Capture the cell that displays the provided text and extract its (x, y) central coordinate. 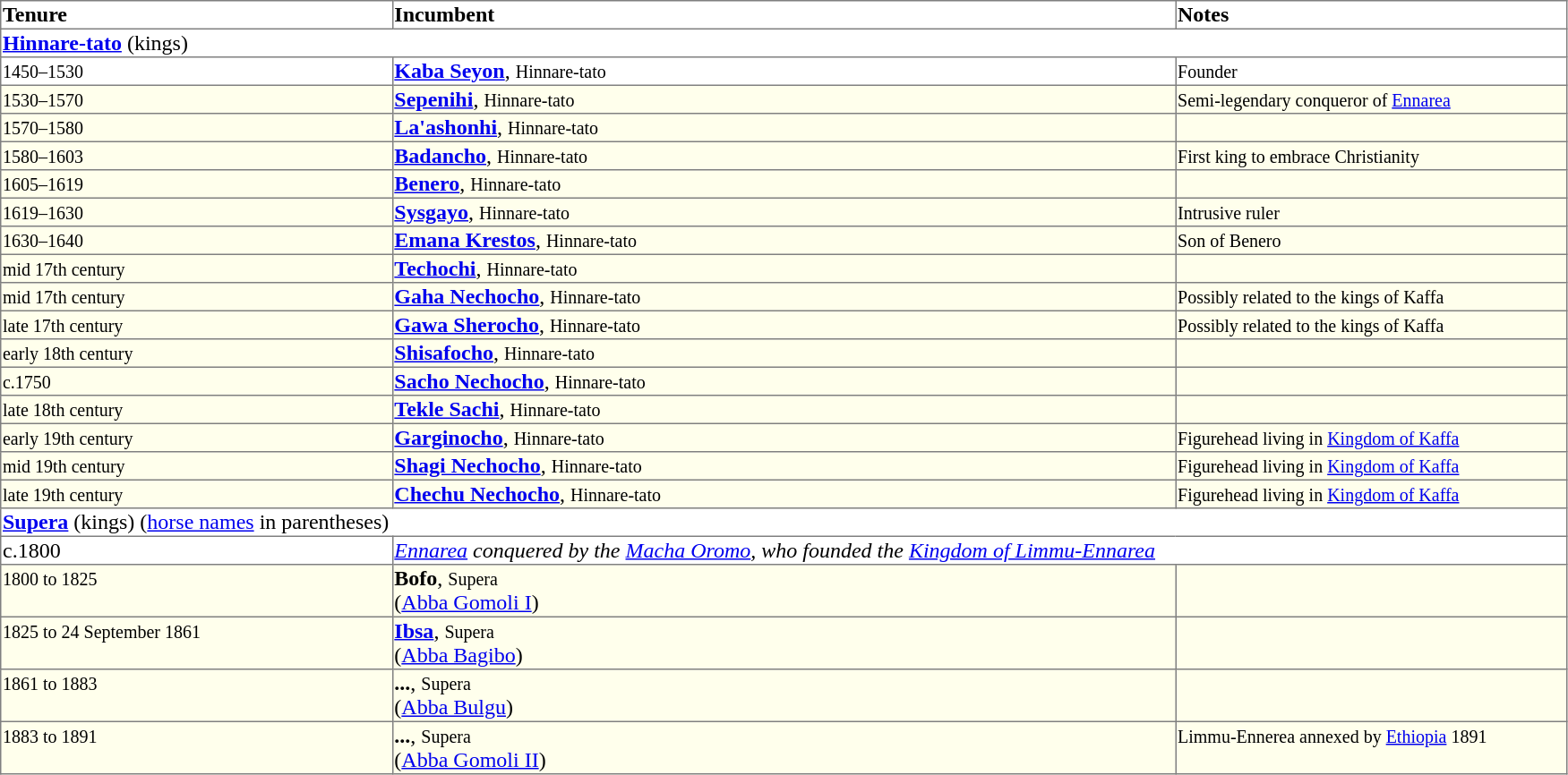
Bofo, Supera(Abba Gomoli I) (784, 591)
early 18th century (197, 353)
..., Supera(Abba Bulgu) (784, 695)
Sysgayo, Hinnare-tato (784, 212)
1630–1640 (197, 241)
Semi-legendary conqueror of Ennarea (1372, 99)
Incumbent (784, 15)
early 19th century (197, 438)
Hinnare-tato (kings) (784, 43)
First king to embrace Christianity (1372, 156)
Emana Krestos, Hinnare-tato (784, 241)
1580–1603 (197, 156)
late 19th century (197, 494)
1883 to 1891 (197, 747)
Benero, Hinnare-tato (784, 184)
1800 to 1825 (197, 591)
c.1800 (197, 550)
La'ashonhi, Hinnare-tato (784, 128)
Tenure (197, 15)
Tekle Sachi, Hinnare-tato (784, 410)
Son of Benero (1372, 241)
1570–1580 (197, 128)
c.1750 (197, 381)
Notes (1372, 15)
late 17th century (197, 325)
Techochi, Hinnare-tato (784, 268)
Gawa Sherocho, Hinnare-tato (784, 325)
1605–1619 (197, 184)
Shagi Nechocho, Hinnare-tato (784, 466)
Ennarea conquered by the Macha Oromo, who founded the Kingdom of Limmu-Ennarea (980, 550)
Intrusive ruler (1372, 212)
Supera (kings) (horse names in parentheses) (784, 523)
1825 to 24 September 1861 (197, 643)
Gaha Nechocho, Hinnare-tato (784, 297)
Sacho Nechocho, Hinnare-tato (784, 381)
Limmu-Ennerea annexed by Ethiopia 1891 (1372, 747)
Shisafocho, Hinnare-tato (784, 353)
Ibsa, Supera(Abba Bagibo) (784, 643)
Sepenihi, Hinnare-tato (784, 99)
1861 to 1883 (197, 695)
mid 19th century (197, 466)
1450–1530 (197, 72)
Badancho, Hinnare-tato (784, 156)
Founder (1372, 72)
Kaba Seyon, Hinnare-tato (784, 72)
Garginocho, Hinnare-tato (784, 438)
..., Supera(Abba Gomoli II) (784, 747)
Chechu Nechocho, Hinnare-tato (784, 494)
late 18th century (197, 410)
1530–1570 (197, 99)
1619–1630 (197, 212)
